Provide the [X, Y] coordinate of the cell's center where the given text is located.  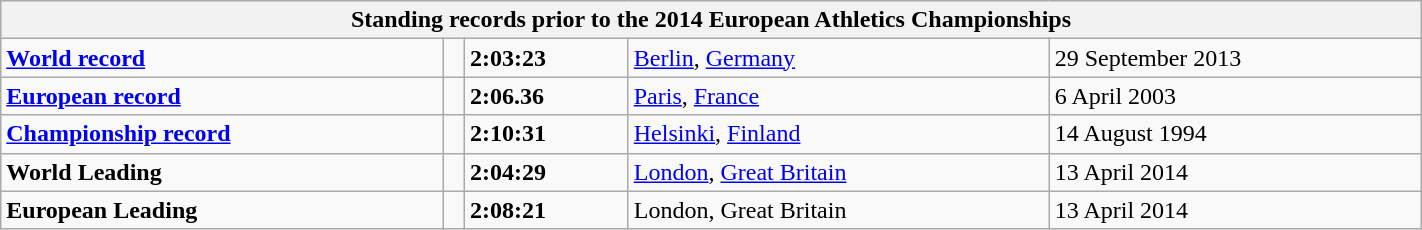
2:04:29 [546, 172]
World Leading [222, 172]
6 April 2003 [1235, 96]
29 September 2013 [1235, 58]
2:06.36 [546, 96]
Standing records prior to the 2014 European Athletics Championships [711, 20]
Berlin, Germany [838, 58]
14 August 1994 [1235, 134]
European record [222, 96]
Championship record [222, 134]
2:08:21 [546, 210]
2:03:23 [546, 58]
2:10:31 [546, 134]
European Leading [222, 210]
Helsinki, Finland [838, 134]
Paris, France [838, 96]
World record [222, 58]
